Pinpoint the cell where the given text exists, returning its (X, Y) midpoint coordinate. 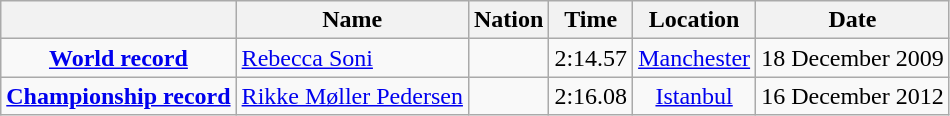
Nation (508, 20)
Championship record (118, 96)
2:16.08 (591, 96)
18 December 2009 (853, 58)
Rikke Møller Pedersen (352, 96)
Manchester (694, 58)
16 December 2012 (853, 96)
Rebecca Soni (352, 58)
Time (591, 20)
Location (694, 20)
World record (118, 58)
2:14.57 (591, 58)
Name (352, 20)
Istanbul (694, 96)
Date (853, 20)
